From the cell containing the given text, extract its center point as (x, y) coordinate. 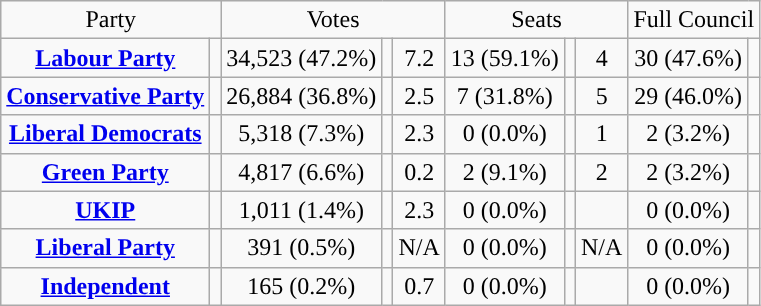
391 (0.5%) (302, 248)
2 (9.1%) (504, 172)
0.7 (419, 286)
Liberal Democrats (106, 134)
1 (601, 134)
Votes (334, 20)
2 (601, 172)
13 (59.1%) (504, 58)
2.5 (419, 96)
Party (111, 20)
26,884 (36.8%) (302, 96)
5,318 (7.3%) (302, 134)
Liberal Party (106, 248)
UKIP (106, 210)
34,523 (47.2%) (302, 58)
Full Council (694, 20)
Independent (106, 286)
1,011 (1.4%) (302, 210)
7 (31.8%) (504, 96)
7.2 (419, 58)
5 (601, 96)
4 (601, 58)
4,817 (6.6%) (302, 172)
Conservative Party (106, 96)
Labour Party (106, 58)
30 (47.6%) (688, 58)
29 (46.0%) (688, 96)
Green Party (106, 172)
0.2 (419, 172)
Seats (536, 20)
165 (0.2%) (302, 286)
